Return the (X, Y) coordinate for the center point of the cell that contains the specified text.  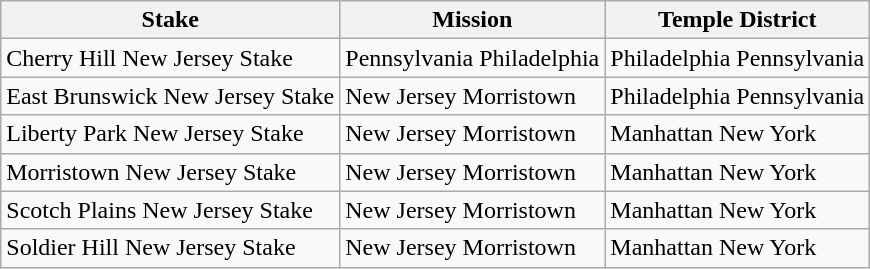
Morristown New Jersey Stake (170, 172)
Pennsylvania Philadelphia (472, 58)
Liberty Park New Jersey Stake (170, 134)
Temple District (738, 20)
Scotch Plains New Jersey Stake (170, 210)
Cherry Hill New Jersey Stake (170, 58)
Soldier Hill New Jersey Stake (170, 248)
Mission (472, 20)
East Brunswick New Jersey Stake (170, 96)
Stake (170, 20)
